From the cell containing the given text, extract its center point as [x, y] coordinate. 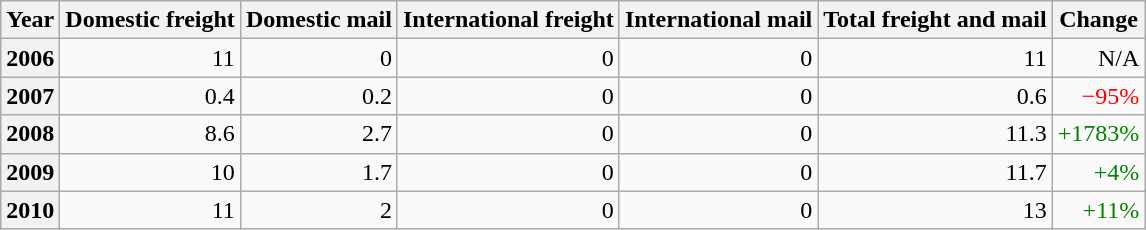
International mail [718, 20]
2009 [30, 172]
10 [150, 172]
Domestic mail [318, 20]
Domestic freight [150, 20]
11.3 [935, 134]
13 [935, 210]
2008 [30, 134]
+11% [1098, 210]
2006 [30, 58]
2007 [30, 96]
0.2 [318, 96]
Total freight and mail [935, 20]
Year [30, 20]
N/A [1098, 58]
2010 [30, 210]
0.6 [935, 96]
2 [318, 210]
8.6 [150, 134]
0.4 [150, 96]
+1783% [1098, 134]
International freight [508, 20]
1.7 [318, 172]
Change [1098, 20]
−95% [1098, 96]
11.7 [935, 172]
+4% [1098, 172]
2.7 [318, 134]
